Output the (x, y) coordinate of the center of the cell containing the given text.  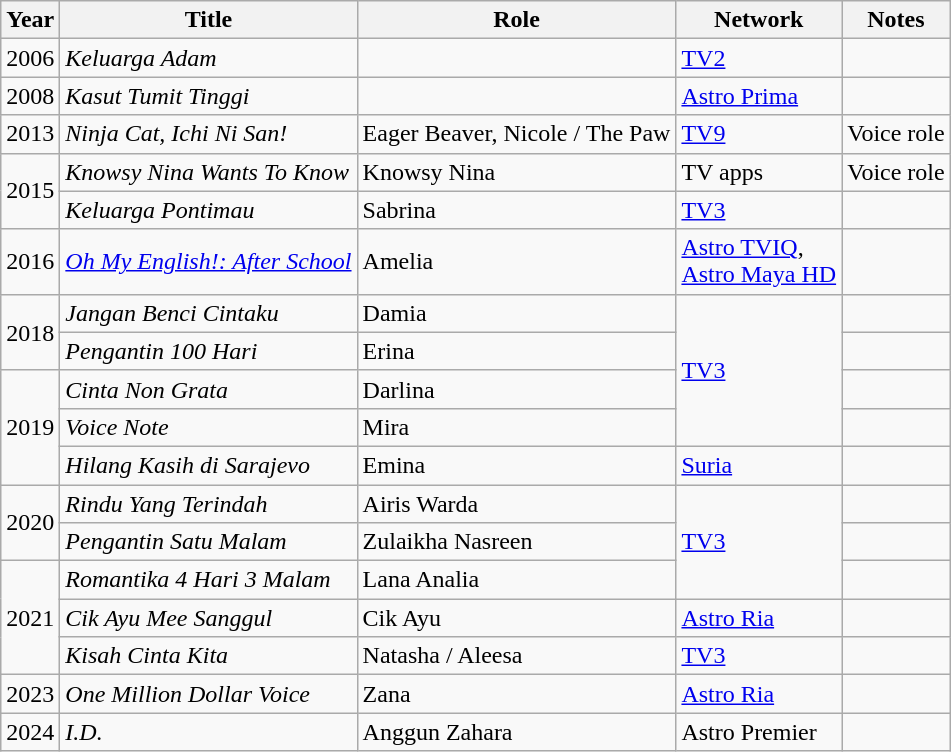
2019 (30, 427)
TV apps (759, 172)
Zana (516, 694)
Emina (516, 465)
Darlina (516, 389)
Airis Warda (516, 503)
Astro TVIQ,Astro Maya HD (759, 262)
2018 (30, 332)
Damia (516, 313)
Amelia (516, 262)
Zulaikha Nasreen (516, 542)
Kasut Tumit Tinggi (208, 96)
Pengantin 100 Hari (208, 351)
Kisah Cinta Kita (208, 656)
TV9 (759, 134)
Hilang Kasih di Sarajevo (208, 465)
Rindu Yang Terindah (208, 503)
Role (516, 20)
Keluarga Pontimau (208, 210)
I.D. (208, 732)
Erina (516, 351)
Keluarga Adam (208, 58)
Knowsy Nina (516, 172)
Notes (896, 20)
Cinta Non Grata (208, 389)
TV2 (759, 58)
Network (759, 20)
2016 (30, 262)
2006 (30, 58)
2015 (30, 191)
Jangan Benci Cintaku (208, 313)
Anggun Zahara (516, 732)
Eager Beaver, Nicole / The Paw (516, 134)
Voice Note (208, 427)
2020 (30, 522)
Title (208, 20)
2021 (30, 618)
2013 (30, 134)
Romantika 4 Hari 3 Malam (208, 580)
Astro Prima (759, 96)
Sabrina (516, 210)
Oh My English!: After School (208, 262)
Cik Ayu Mee Sanggul (208, 618)
Astro Premier (759, 732)
Suria (759, 465)
Lana Analia (516, 580)
Ninja Cat, Ichi Ni San! (208, 134)
Year (30, 20)
Knowsy Nina Wants To Know (208, 172)
2008 (30, 96)
One Million Dollar Voice (208, 694)
Cik Ayu (516, 618)
Mira (516, 427)
Pengantin Satu Malam (208, 542)
2024 (30, 732)
Natasha / Aleesa (516, 656)
2023 (30, 694)
